Identify which cell holds the provided text, then report its (X, Y) central coordinate. 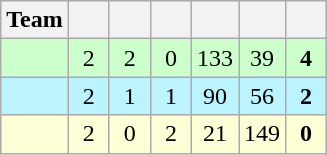
133 (214, 58)
39 (262, 58)
90 (214, 96)
56 (262, 96)
149 (262, 134)
Team (35, 20)
4 (306, 58)
21 (214, 134)
